Return (x, y) of the center of cell containing provided text 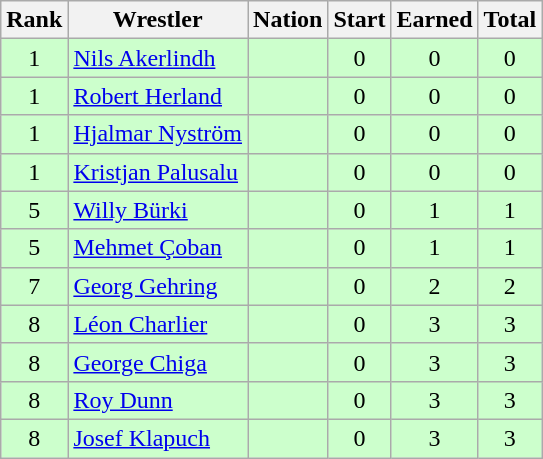
Wrestler (158, 20)
Willy Bürki (158, 210)
Josef Klapuch (158, 438)
Start (360, 20)
7 (34, 286)
Roy Dunn (158, 400)
Nation (288, 20)
Robert Herland (158, 96)
Mehmet Çoban (158, 248)
Total (510, 20)
Kristjan Palusalu (158, 172)
George Chiga (158, 362)
Georg Gehring (158, 286)
Hjalmar Nyström (158, 134)
Rank (34, 20)
Léon Charlier (158, 324)
Nils Akerlindh (158, 58)
Earned (434, 20)
